Pinpoint the cell where the given text exists, returning its [X, Y] midpoint coordinate. 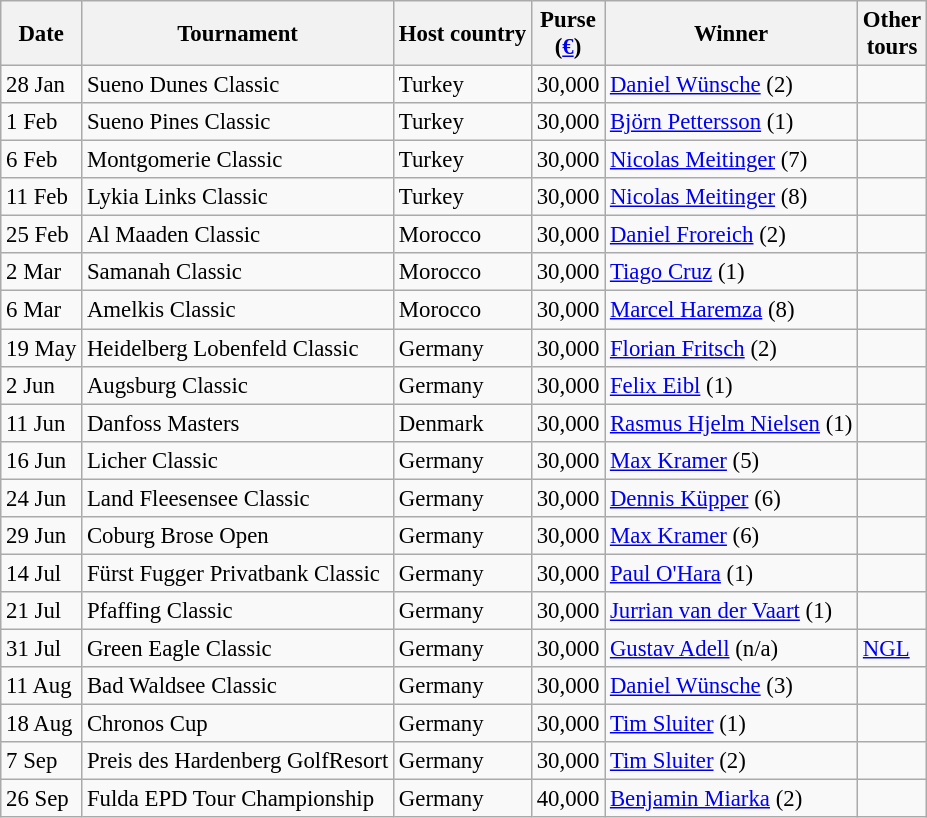
Lykia Links Classic [238, 197]
Preis des Hardenberg GolfResort [238, 761]
Pfaffing Classic [238, 611]
Sueno Pines Classic [238, 122]
14 Jul [42, 573]
Rasmus Hjelm Nielsen (1) [732, 423]
28 Jan [42, 85]
Winner [732, 34]
Date [42, 34]
NGL [892, 648]
Nicolas Meitinger (8) [732, 197]
2 Jun [42, 385]
Tiago Cruz (1) [732, 273]
Amelkis Classic [238, 310]
Fulda EPD Tour Championship [238, 799]
Nicolas Meitinger (7) [732, 160]
Daniel Wünsche (3) [732, 686]
11 Aug [42, 686]
Samanah Classic [238, 273]
Danfoss Masters [238, 423]
Paul O'Hara (1) [732, 573]
Felix Eibl (1) [732, 385]
18 Aug [42, 724]
Jurrian van der Vaart (1) [732, 611]
Al Maaden Classic [238, 235]
Dennis Küpper (6) [732, 498]
Augsburg Classic [238, 385]
Chronos Cup [238, 724]
Bad Waldsee Classic [238, 686]
Tournament [238, 34]
Gustav Adell (n/a) [732, 648]
Heidelberg Lobenfeld Classic [238, 348]
Sueno Dunes Classic [238, 85]
Benjamin Miarka (2) [732, 799]
Florian Fritsch (2) [732, 348]
25 Feb [42, 235]
Host country [463, 34]
Land Fleesensee Classic [238, 498]
2 Mar [42, 273]
21 Jul [42, 611]
6 Feb [42, 160]
26 Sep [42, 799]
29 Jun [42, 536]
24 Jun [42, 498]
Björn Pettersson (1) [732, 122]
Max Kramer (6) [732, 536]
Daniel Froreich (2) [732, 235]
Othertours [892, 34]
Coburg Brose Open [238, 536]
7 Sep [42, 761]
Licher Classic [238, 460]
Fürst Fugger Privatbank Classic [238, 573]
16 Jun [42, 460]
6 Mar [42, 310]
Daniel Wünsche (2) [732, 85]
11 Jun [42, 423]
Max Kramer (5) [732, 460]
Tim Sluiter (1) [732, 724]
Green Eagle Classic [238, 648]
Montgomerie Classic [238, 160]
31 Jul [42, 648]
Denmark [463, 423]
11 Feb [42, 197]
Tim Sluiter (2) [732, 761]
Marcel Haremza (8) [732, 310]
1 Feb [42, 122]
40,000 [568, 799]
Purse(€) [568, 34]
19 May [42, 348]
